Output the [x, y] coordinate of the center of the cell containing the given text.  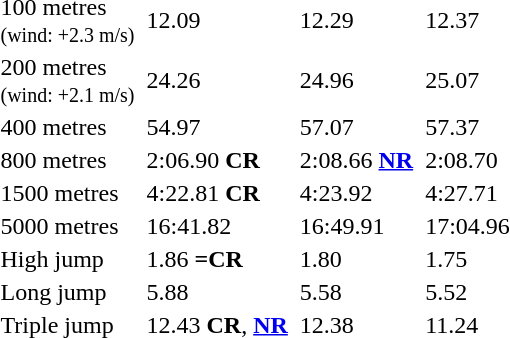
4:23.92 [356, 193]
57.07 [356, 127]
24.96 [356, 80]
1.86 =CR [217, 259]
2:08.66 NR [356, 160]
5.58 [356, 292]
2:06.90 CR [217, 160]
54.97 [217, 127]
4:22.81 CR [217, 193]
24.26 [217, 80]
5.88 [217, 292]
16:49.91 [356, 226]
1.80 [356, 259]
16:41.82 [217, 226]
